Detect which cell encompasses the target text, then output its [x, y] center coordinate. 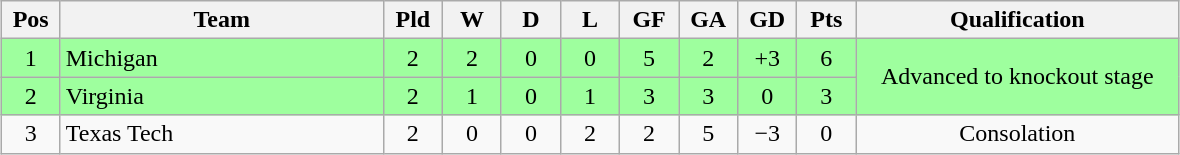
Michigan [222, 58]
6 [826, 58]
Pld [412, 20]
Pts [826, 20]
+3 [768, 58]
Consolation [1018, 134]
Advanced to knockout stage [1018, 77]
L [590, 20]
GD [768, 20]
Qualification [1018, 20]
Team [222, 20]
Virginia [222, 96]
Texas Tech [222, 134]
D [530, 20]
W [472, 20]
−3 [768, 134]
GA [708, 20]
GF [650, 20]
Pos [30, 20]
